Find where the given text appears and provide that cell's center as [x, y] coordinate. 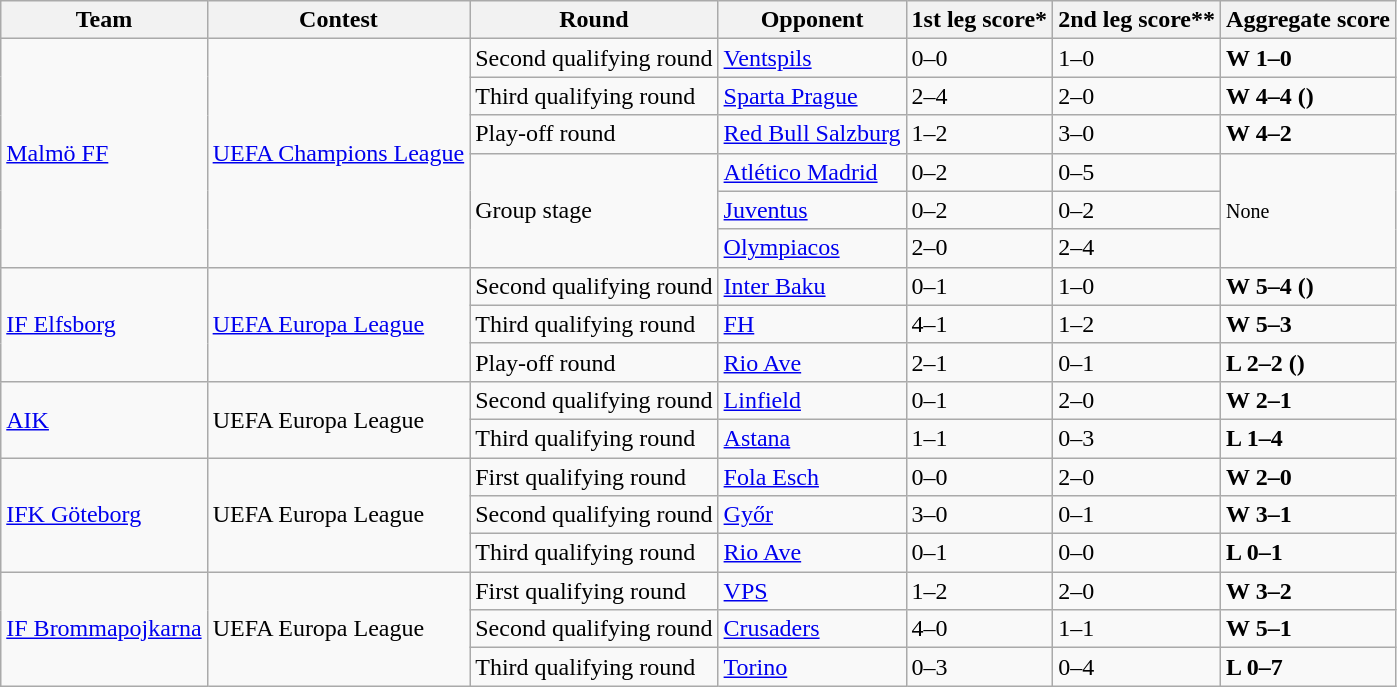
Group stage [594, 210]
W 4–4 () [1308, 96]
4–1 [980, 324]
Team [104, 20]
4–0 [980, 629]
W 5–4 () [1308, 286]
Aggregate score [1308, 20]
0–4 [1137, 667]
L 0–7 [1308, 667]
Opponent [812, 20]
VPS [812, 591]
Round [594, 20]
W 2–1 [1308, 400]
Fola Esch [812, 477]
Crusaders [812, 629]
2–1 [980, 362]
L 0–1 [1308, 553]
IF Elfsborg [104, 324]
Inter Baku [812, 286]
L 1–4 [1308, 438]
IF Brommapojkarna [104, 629]
W 5–3 [1308, 324]
Contest [338, 20]
W 4–2 [1308, 134]
W 5–1 [1308, 629]
Győr [812, 515]
None [1308, 210]
AIK [104, 419]
W 3–1 [1308, 515]
Sparta Prague [812, 96]
Ventspils [812, 58]
Malmö FF [104, 153]
W 3–2 [1308, 591]
2nd leg score** [1137, 20]
Astana [812, 438]
IFK Göteborg [104, 515]
0–5 [1137, 172]
UEFA Champions League [338, 153]
Olympiacos [812, 248]
Juventus [812, 210]
Red Bull Salzburg [812, 134]
FH [812, 324]
L 2–2 () [1308, 362]
1st leg score* [980, 20]
W 1–0 [1308, 58]
Atlético Madrid [812, 172]
Torino [812, 667]
W 2–0 [1308, 477]
Linfield [812, 400]
